Extract the [X, Y] coordinate from the center of the cell holding the provided text.  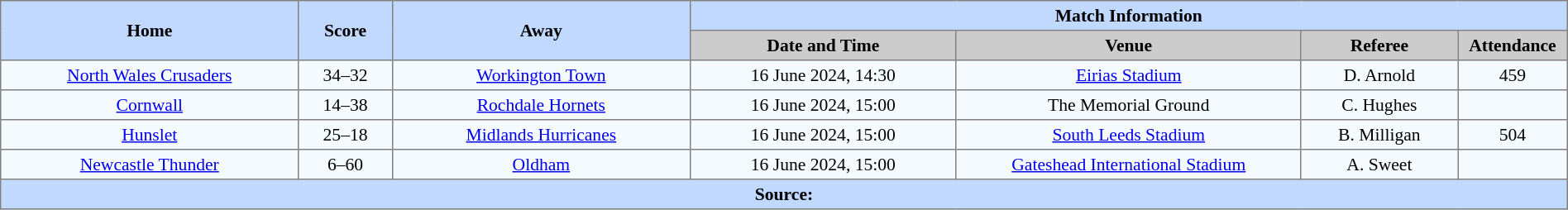
34–32 [346, 75]
Oldham [541, 165]
South Leeds Stadium [1128, 135]
C. Hughes [1379, 105]
Away [541, 31]
Gateshead International Stadium [1128, 165]
B. Milligan [1379, 135]
Referee [1379, 45]
Score [346, 31]
459 [1513, 75]
Newcastle Thunder [150, 165]
Attendance [1513, 45]
The Memorial Ground [1128, 105]
Workington Town [541, 75]
Hunslet [150, 135]
A. Sweet [1379, 165]
Match Information [1128, 16]
Midlands Hurricanes [541, 135]
Venue [1128, 45]
Home [150, 31]
Date and Time [823, 45]
Eirias Stadium [1128, 75]
Source: [784, 194]
North Wales Crusaders [150, 75]
Rochdale Hornets [541, 105]
16 June 2024, 14:30 [823, 75]
25–18 [346, 135]
6–60 [346, 165]
D. Arnold [1379, 75]
Cornwall [150, 105]
504 [1513, 135]
14–38 [346, 105]
